Search for the cell housing the specified text and yield its (x, y) center coordinate. 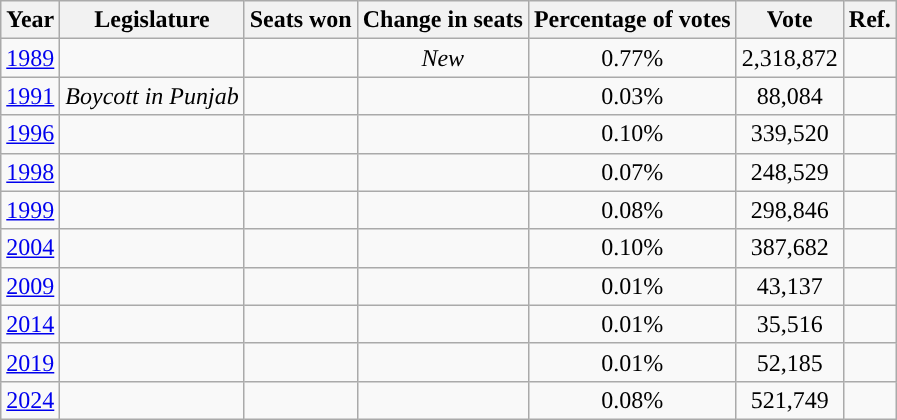
298,846 (790, 210)
0.03% (632, 96)
Boycott in Punjab (152, 96)
Vote (790, 20)
387,682 (790, 248)
0.77% (632, 58)
43,137 (790, 286)
2,318,872 (790, 58)
Ref. (870, 20)
35,516 (790, 324)
2024 (30, 400)
2014 (30, 324)
Year (30, 20)
1991 (30, 96)
Change in seats (442, 20)
248,529 (790, 172)
2009 (30, 286)
339,520 (790, 134)
1989 (30, 58)
1999 (30, 210)
1998 (30, 172)
2004 (30, 248)
2019 (30, 362)
88,084 (790, 96)
1996 (30, 134)
0.07% (632, 172)
New (442, 58)
Percentage of votes (632, 20)
Legislature (152, 20)
521,749 (790, 400)
52,185 (790, 362)
Seats won (300, 20)
